For the text-containing cell, return its midpoint in [X, Y] coordinate format. 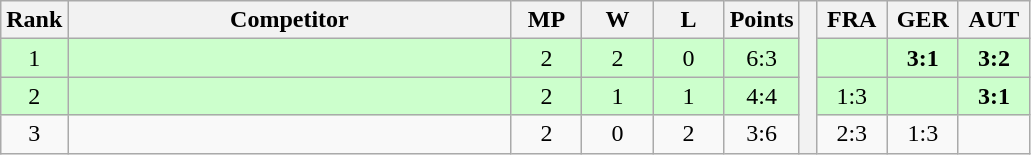
4:4 [762, 96]
GER [922, 20]
Rank [34, 20]
W [618, 20]
MP [546, 20]
3:6 [762, 134]
2:3 [852, 134]
3:2 [994, 58]
Competitor [290, 20]
FRA [852, 20]
3 [34, 134]
Points [762, 20]
L [688, 20]
AUT [994, 20]
6:3 [762, 58]
